Output the [X, Y] coordinate of the center of the cell containing the given text.  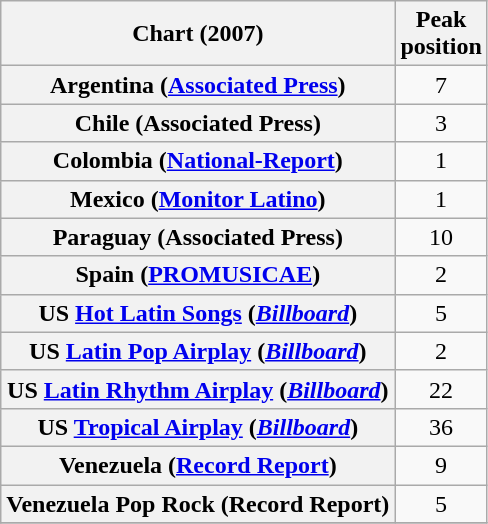
Venezuela (Record Report) [198, 465]
Chile (Associated Press) [198, 123]
7 [441, 85]
US Hot Latin Songs (Billboard) [198, 313]
Venezuela Pop Rock (Record Report) [198, 503]
10 [441, 237]
US Tropical Airplay (Billboard) [198, 427]
Chart (2007) [198, 34]
3 [441, 123]
9 [441, 465]
Spain (PROMUSICAE) [198, 275]
22 [441, 389]
36 [441, 427]
Colombia (National-Report) [198, 161]
Argentina (Associated Press) [198, 85]
Peakposition [441, 34]
Mexico (Monitor Latino) [198, 199]
US Latin Rhythm Airplay (Billboard) [198, 389]
Paraguay (Associated Press) [198, 237]
US Latin Pop Airplay (Billboard) [198, 351]
